Provide the (X, Y) coordinate of the cell's center where the given text is located.  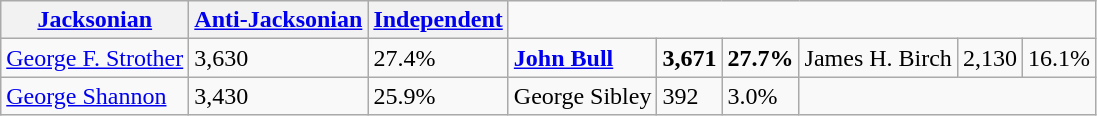
16.1% (1058, 58)
John Bull (582, 58)
392 (690, 96)
James H. Birch (878, 58)
Anti-Jacksonian (278, 20)
Jacksonian (95, 20)
George Sibley (582, 96)
Independent (438, 20)
George Shannon (95, 96)
2,130 (990, 58)
27.4% (438, 58)
3.0% (760, 96)
George F. Strother (95, 58)
25.9% (438, 96)
27.7% (760, 58)
3,630 (278, 58)
3,671 (690, 58)
3,430 (278, 96)
